Detect which cell encompasses the target text, then output its [x, y] center coordinate. 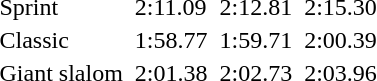
1:59.71 [256, 40]
1:58.77 [171, 40]
